Return the (x, y) coordinate for the center point of the cell that contains the specified text.  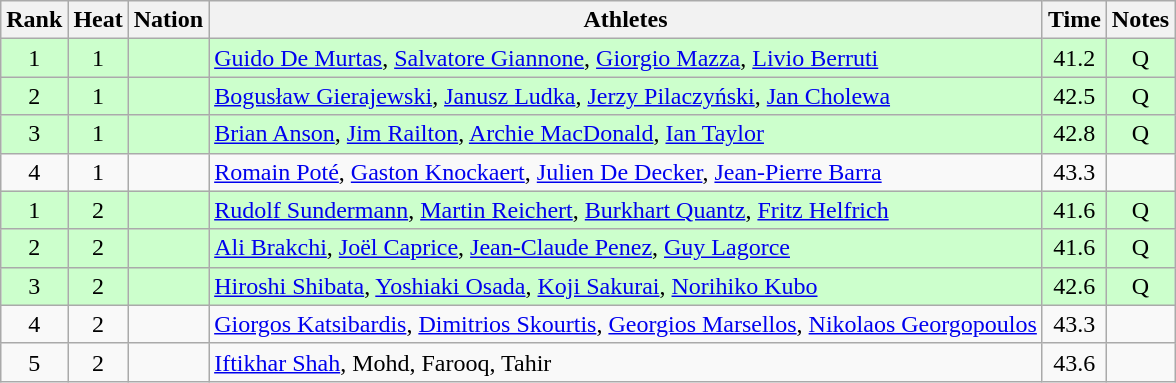
Notes (1140, 20)
Iftikhar Shah, Mohd, Farooq, Tahir (626, 362)
42.5 (1074, 96)
Heat (98, 20)
Ali Brakchi, Joël Caprice, Jean-Claude Penez, Guy Lagorce (626, 248)
Time (1074, 20)
Hiroshi Shibata, Yoshiaki Osada, Koji Sakurai, Norihiko Kubo (626, 286)
43.6 (1074, 362)
42.8 (1074, 134)
Giorgos Katsibardis, Dimitrios Skourtis, Georgios Marsellos, Nikolaos Georgopoulos (626, 324)
Guido De Murtas, Salvatore Giannone, Giorgio Mazza, Livio Berruti (626, 58)
Brian Anson, Jim Railton, Archie MacDonald, Ian Taylor (626, 134)
Nation (168, 20)
42.6 (1074, 286)
Rudolf Sundermann, Martin Reichert, Burkhart Quantz, Fritz Helfrich (626, 210)
Bogusław Gierajewski, Janusz Ludka, Jerzy Pilaczyński, Jan Cholewa (626, 96)
5 (34, 362)
Romain Poté, Gaston Knockaert, Julien De Decker, Jean-Pierre Barra (626, 172)
41.2 (1074, 58)
Athletes (626, 20)
Rank (34, 20)
